Detect which cell encompasses the target text, then output its [x, y] center coordinate. 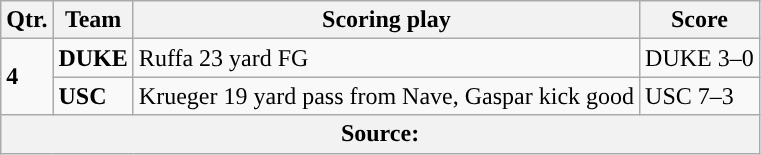
Score [700, 20]
USC 7–3 [700, 96]
Krueger 19 yard pass from Nave, Gaspar kick good [386, 96]
USC [93, 96]
Ruffa 23 yard FG [386, 58]
Qtr. [27, 20]
Team [93, 20]
DUKE [93, 58]
DUKE 3–0 [700, 58]
Source: [380, 134]
4 [27, 77]
Scoring play [386, 20]
